Pinpoint the cell where the given text exists, returning its [X, Y] midpoint coordinate. 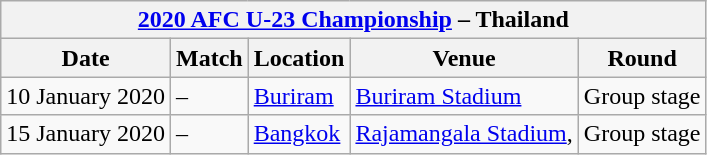
Buriram Stadium [464, 96]
10 January 2020 [86, 96]
Buriram [299, 96]
Location [299, 58]
Bangkok [299, 134]
Date [86, 58]
Match [209, 58]
Rajamangala Stadium, [464, 134]
15 January 2020 [86, 134]
Venue [464, 58]
Round [642, 58]
2020 AFC U-23 Championship – Thailand [354, 20]
